Return (x, y) of the center of cell containing provided text 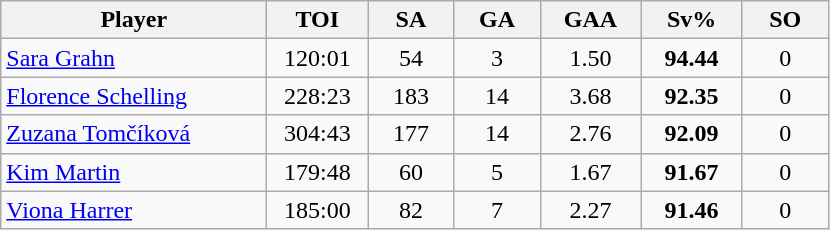
Sara Grahn (134, 58)
Viona Harrer (134, 210)
GAA (590, 20)
2.27 (590, 210)
185:00 (318, 210)
82 (411, 210)
94.44 (692, 58)
183 (411, 96)
60 (411, 172)
92.35 (692, 96)
91.67 (692, 172)
92.09 (692, 134)
7 (497, 210)
Sv% (692, 20)
Zuzana Tomčíková (134, 134)
Florence Schelling (134, 96)
3.68 (590, 96)
179:48 (318, 172)
1.50 (590, 58)
Kim Martin (134, 172)
304:43 (318, 134)
177 (411, 134)
Player (134, 20)
228:23 (318, 96)
120:01 (318, 58)
1.67 (590, 172)
SO (785, 20)
2.76 (590, 134)
5 (497, 172)
TOI (318, 20)
54 (411, 58)
SA (411, 20)
91.46 (692, 210)
3 (497, 58)
GA (497, 20)
